From the cell containing the given text, extract its center point as [X, Y] coordinate. 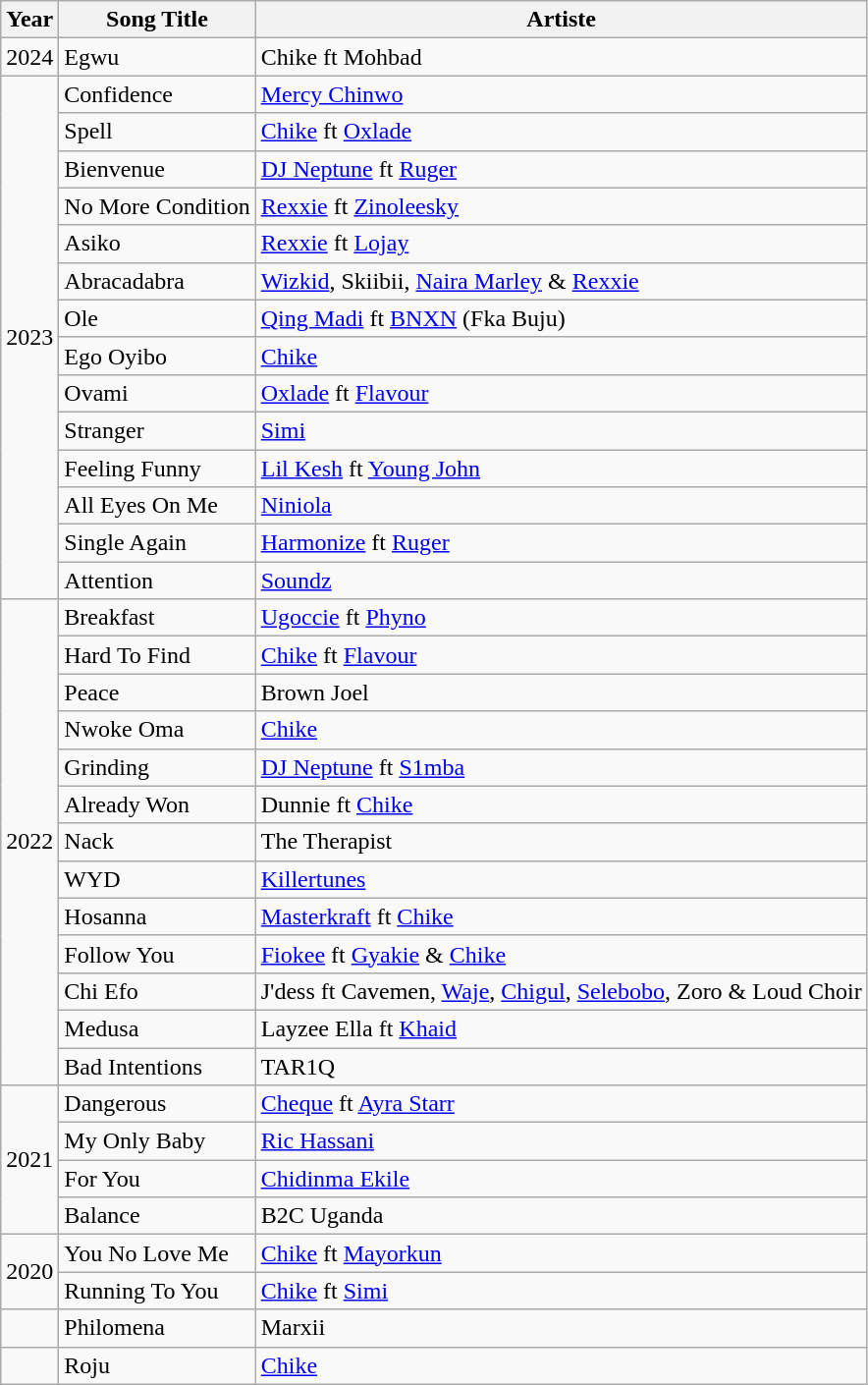
Feeling Funny [157, 469]
DJ Neptune ft Ruger [562, 169]
Chike ft Simi [562, 1291]
Dangerous [157, 1104]
Stranger [157, 430]
Running To You [157, 1291]
Mercy Chinwo [562, 94]
You No Love Me [157, 1253]
My Only Baby [157, 1141]
Hosanna [157, 916]
Balance [157, 1216]
Ovami [157, 393]
Dunnie ft Chike [562, 804]
Roju [157, 1365]
Already Won [157, 804]
Brown Joel [562, 692]
Ric Hassani [562, 1141]
Rexxie ft Zinoleesky [562, 206]
Rexxie ft Lojay [562, 244]
No More Condition [157, 206]
For You [157, 1179]
Oxlade ft Flavour [562, 393]
Asiko [157, 244]
2023 [29, 338]
Marxii [562, 1328]
TAR1Q [562, 1066]
B2C Uganda [562, 1216]
Year [29, 20]
Philomena [157, 1328]
Soundz [562, 581]
Chike ft Oxlade [562, 132]
Breakfast [157, 618]
Bienvenue [157, 169]
Cheque ft Ayra Starr [562, 1104]
DJ Neptune ft S1mba [562, 767]
2024 [29, 57]
Niniola [562, 506]
Lil Kesh ft Young John [562, 469]
Bad Intentions [157, 1066]
Confidence [157, 94]
Attention [157, 581]
Nack [157, 842]
Grinding [157, 767]
WYD [157, 879]
2022 [29, 843]
Egwu [157, 57]
Chi Efo [157, 991]
Ugoccie ft Phyno [562, 618]
All Eyes On Me [157, 506]
Harmonize ft Ruger [562, 543]
Song Title [157, 20]
Single Again [157, 543]
2021 [29, 1160]
Chike ft Mohbad [562, 57]
Chike ft Flavour [562, 655]
Ole [157, 318]
Chidinma Ekile [562, 1179]
Peace [157, 692]
Fiokee ft Gyakie & Chike [562, 954]
Medusa [157, 1028]
J'dess ft Cavemen, Waje, Chigul, Selebobo, Zoro & Loud Choir [562, 991]
Hard To Find [157, 655]
Artiste [562, 20]
Qing Madi ft BNXN (Fka Buju) [562, 318]
Layzee Ella ft Khaid [562, 1028]
Ego Oyibo [157, 356]
Follow You [157, 954]
Nwoke Oma [157, 730]
Simi [562, 430]
Spell [157, 132]
2020 [29, 1272]
Chike ft Mayorkun [562, 1253]
Wizkid, Skiibii, Naira Marley & Rexxie [562, 281]
The Therapist [562, 842]
Masterkraft ft Chike [562, 916]
Abracadabra [157, 281]
Killertunes [562, 879]
